Pinpoint the cell where the given text exists, returning its [X, Y] midpoint coordinate. 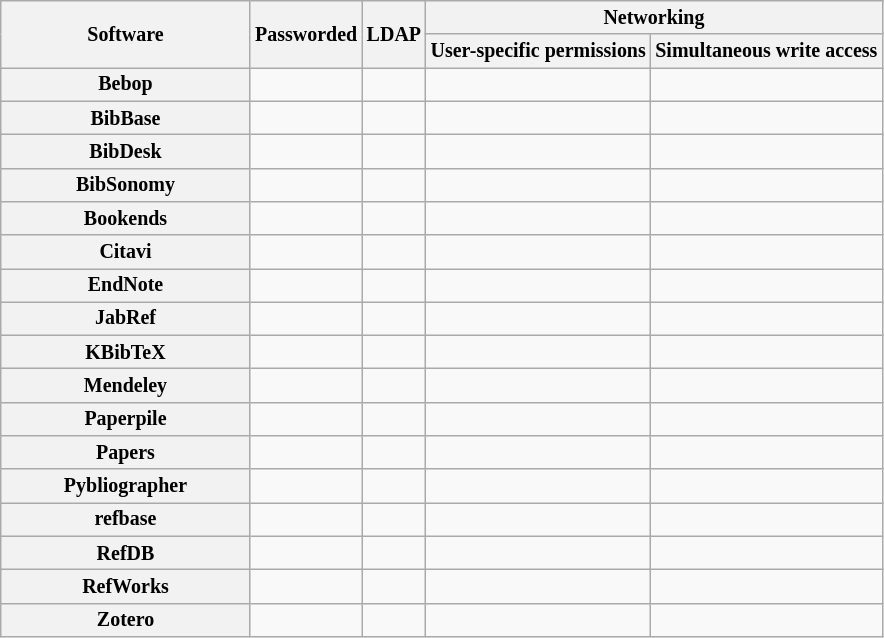
BibDesk [126, 152]
Bookends [126, 218]
RefDB [126, 554]
Paperpile [126, 420]
RefWorks [126, 586]
User-specific permissions [538, 52]
Papers [126, 452]
Bebop [126, 84]
KBibTeX [126, 352]
refbase [126, 520]
BibBase [126, 118]
JabRef [126, 318]
Mendeley [126, 386]
Simultaneous write access [767, 52]
Passworded [306, 34]
Software [126, 34]
Zotero [126, 620]
Pybliographer [126, 486]
BibSonomy [126, 184]
Networking [654, 18]
LDAP [394, 34]
Citavi [126, 252]
EndNote [126, 286]
